From the cell containing the given text, extract its center point as (x, y) coordinate. 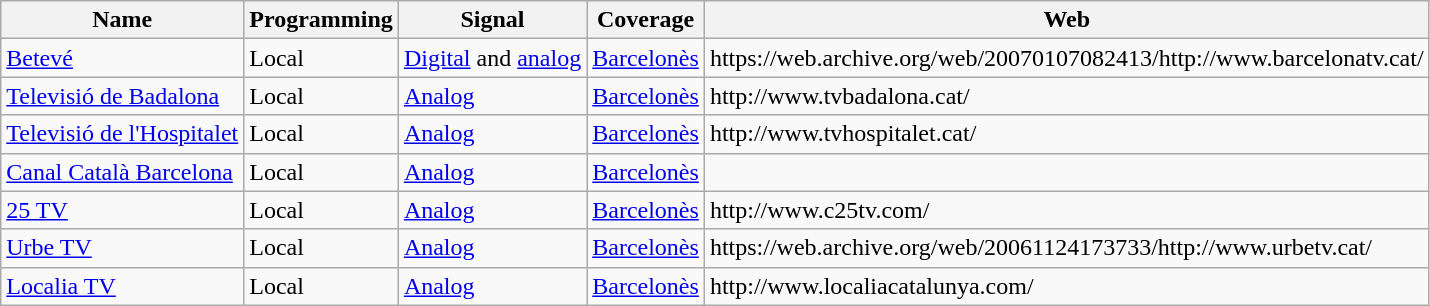
Localia TV (122, 286)
Digital and analog (492, 58)
https://web.archive.org/web/20070107082413/http://www.barcelonatv.cat/ (1066, 58)
Coverage (646, 20)
Televisió de l'Hospitalet (122, 134)
http://www.localiacatalunya.com/ (1066, 286)
Signal (492, 20)
Betevé (122, 58)
Canal Català Barcelona (122, 172)
https://web.archive.org/web/20061124173733/http://www.urbetv.cat/ (1066, 248)
Name (122, 20)
25 TV (122, 210)
Programming (322, 20)
Web (1066, 20)
http://www.c25tv.com/ (1066, 210)
Televisió de Badalona (122, 96)
http://www.tvbadalona.cat/ (1066, 96)
http://www.tvhospitalet.cat/ (1066, 134)
Urbe TV (122, 248)
